Provide the (x, y) coordinate of the cell's center where the given text is located.  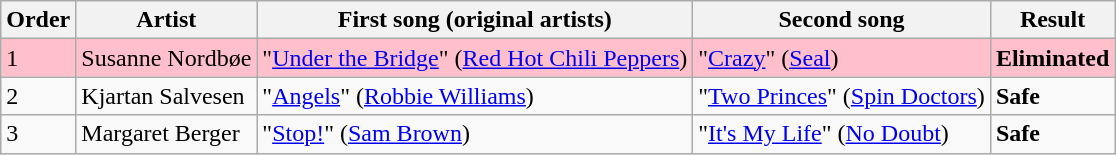
Eliminated (1052, 58)
"Crazy" (Seal) (842, 58)
"It's My Life" (No Doubt) (842, 134)
"Angels" (Robbie Williams) (475, 96)
Susanne Nordbøe (166, 58)
2 (38, 96)
First song (original artists) (475, 20)
Second song (842, 20)
"Stop!" (Sam Brown) (475, 134)
Kjartan Salvesen (166, 96)
"Two Princes" (Spin Doctors) (842, 96)
Artist (166, 20)
Order (38, 20)
"Under the Bridge" (Red Hot Chili Peppers) (475, 58)
3 (38, 134)
Result (1052, 20)
1 (38, 58)
Margaret Berger (166, 134)
